Locate the cell with the specified text and output its [x, y] center coordinate. 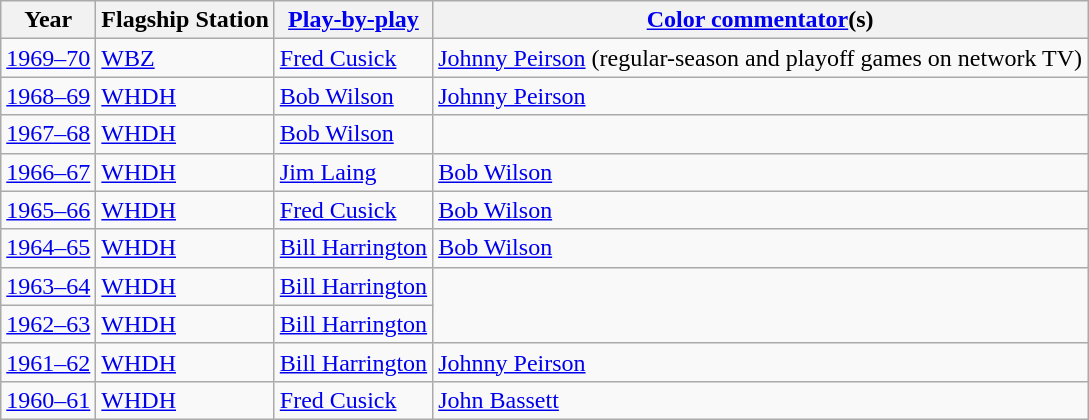
1969–70 [48, 58]
1966–67 [48, 172]
1961–62 [48, 362]
John Bassett [760, 400]
Year [48, 20]
1960–61 [48, 400]
Johnny Peirson (regular-season and playoff games on network TV) [760, 58]
Color commentator(s) [760, 20]
1968–69 [48, 96]
WBZ [185, 58]
Play-by-play [353, 20]
1967–68 [48, 134]
1963–64 [48, 286]
1965–66 [48, 210]
1964–65 [48, 248]
Flagship Station [185, 20]
Jim Laing [353, 172]
1962–63 [48, 324]
